Determine the (X, Y) coordinate at the center of the cell enclosing the given text.  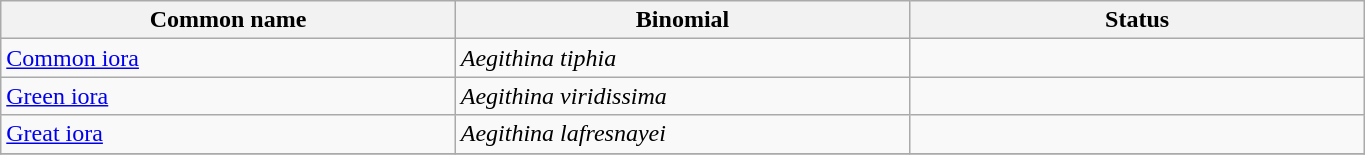
Aegithina tiphia (682, 58)
Common iora (228, 58)
Great iora (228, 134)
Aegithina lafresnayei (682, 134)
Green iora (228, 96)
Common name (228, 20)
Binomial (682, 20)
Aegithina viridissima (682, 96)
Status (1138, 20)
